Identify which cell holds the provided text, then report its [X, Y] central coordinate. 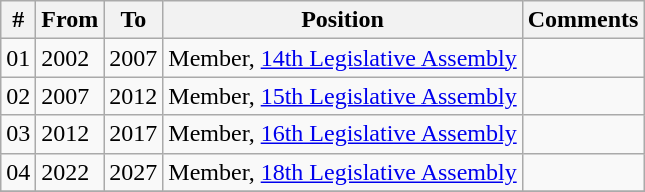
From [70, 20]
2017 [134, 134]
# [18, 20]
04 [18, 172]
2027 [134, 172]
01 [18, 58]
03 [18, 134]
2022 [70, 172]
Member, 18th Legislative Assembly [342, 172]
Member, 16th Legislative Assembly [342, 134]
Member, 14th Legislative Assembly [342, 58]
Comments [583, 20]
Member, 15th Legislative Assembly [342, 96]
2002 [70, 58]
02 [18, 96]
To [134, 20]
Position [342, 20]
